Locate the cell with the specified text and output its [x, y] center coordinate. 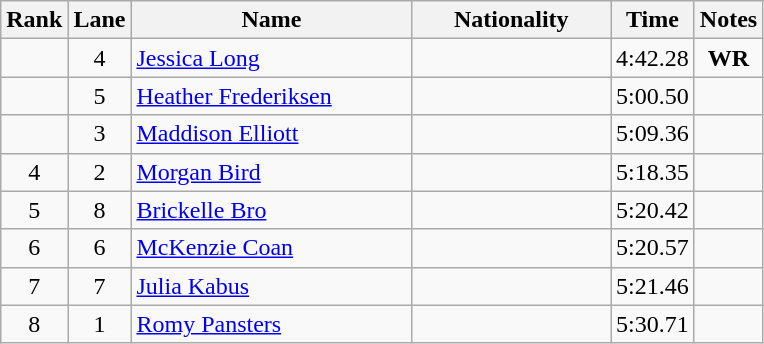
Rank [34, 20]
Notes [728, 20]
Nationality [512, 20]
5:21.46 [653, 286]
2 [100, 172]
Morgan Bird [272, 172]
1 [100, 324]
Romy Pansters [272, 324]
Brickelle Bro [272, 210]
5:00.50 [653, 96]
McKenzie Coan [272, 248]
Name [272, 20]
Jessica Long [272, 58]
3 [100, 134]
5:20.42 [653, 210]
Maddison Elliott [272, 134]
Heather Frederiksen [272, 96]
5:30.71 [653, 324]
4:42.28 [653, 58]
5:18.35 [653, 172]
5:20.57 [653, 248]
Lane [100, 20]
WR [728, 58]
Julia Kabus [272, 286]
5:09.36 [653, 134]
Time [653, 20]
